Extract the (x, y) coordinate from the center of the cell holding the provided text.  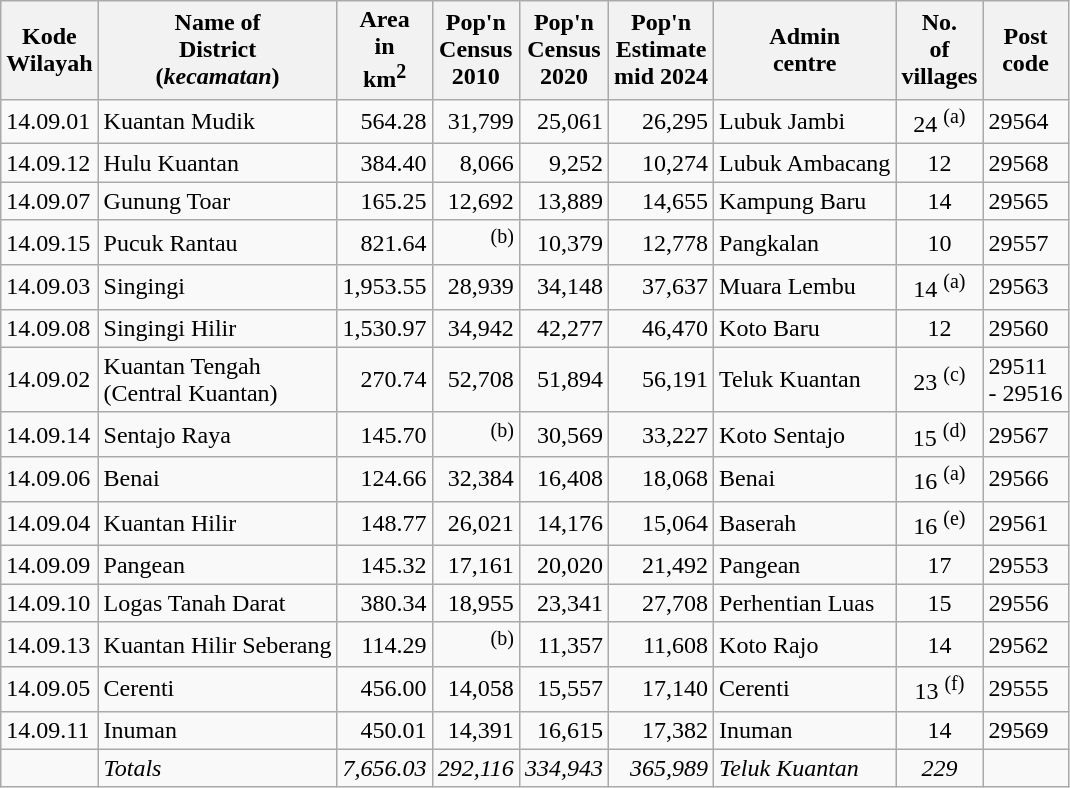
51,894 (564, 380)
124.66 (384, 480)
Totals (218, 768)
Singingi (218, 288)
Perhentian Luas (805, 603)
Kuantan Hilir Seberang (218, 644)
11,608 (660, 644)
15,557 (564, 690)
10 (940, 242)
384.40 (384, 163)
Name ofDistrict(kecamatan) (218, 50)
1,530.97 (384, 328)
14.09.15 (50, 242)
13 (f) (940, 690)
16,615 (564, 730)
Lubuk Ambacang (805, 163)
14 (a) (940, 288)
14.09.05 (50, 690)
18,068 (660, 480)
29560 (1026, 328)
14.09.01 (50, 122)
24 (a) (940, 122)
Admin centre (805, 50)
56,191 (660, 380)
12,692 (476, 201)
14.09.06 (50, 480)
Pucuk Rantau (218, 242)
31,799 (476, 122)
46,470 (660, 328)
Gunung Toar (218, 201)
148.77 (384, 524)
292,116 (476, 768)
17,140 (660, 690)
1,953.55 (384, 288)
29556 (1026, 603)
29567 (1026, 434)
23,341 (564, 603)
29566 (1026, 480)
Kuantan Tengah (Central Kuantan) (218, 380)
Koto Rajo (805, 644)
9,252 (564, 163)
29565 (1026, 201)
564.28 (384, 122)
821.64 (384, 242)
12,778 (660, 242)
14.09.14 (50, 434)
34,148 (564, 288)
Pangkalan (805, 242)
29553 (1026, 565)
14.09.11 (50, 730)
Kode Wilayah (50, 50)
21,492 (660, 565)
14.09.08 (50, 328)
14.09.07 (50, 201)
14,176 (564, 524)
Koto Baru (805, 328)
34,942 (476, 328)
29561 (1026, 524)
145.70 (384, 434)
29564 (1026, 122)
33,227 (660, 434)
Muara Lembu (805, 288)
29563 (1026, 288)
Pop'nCensus2010 (476, 50)
229 (940, 768)
7,656.03 (384, 768)
17,161 (476, 565)
15 (d) (940, 434)
15 (940, 603)
Hulu Kuantan (218, 163)
14.09.13 (50, 644)
Postcode (1026, 50)
11,357 (564, 644)
29568 (1026, 163)
14,391 (476, 730)
29511- 29516 (1026, 380)
29569 (1026, 730)
14.09.10 (50, 603)
Logas Tanah Darat (218, 603)
380.34 (384, 603)
52,708 (476, 380)
456.00 (384, 690)
10,379 (564, 242)
145.32 (384, 565)
17 (940, 565)
37,637 (660, 288)
Kuantan Hilir (218, 524)
14,058 (476, 690)
14,655 (660, 201)
14.09.02 (50, 380)
450.01 (384, 730)
16,408 (564, 480)
27,708 (660, 603)
Baserah (805, 524)
365,989 (660, 768)
30,569 (564, 434)
14.09.12 (50, 163)
14.09.09 (50, 565)
29557 (1026, 242)
14.09.03 (50, 288)
Singingi Hilir (218, 328)
17,382 (660, 730)
Sentajo Raya (218, 434)
Pop'nCensus2020 (564, 50)
Area inkm2 (384, 50)
Pop'nEstimatemid 2024 (660, 50)
16 (e) (940, 524)
8,066 (476, 163)
28,939 (476, 288)
334,943 (564, 768)
114.29 (384, 644)
42,277 (564, 328)
18,955 (476, 603)
14.09.04 (50, 524)
270.74 (384, 380)
Kampung Baru (805, 201)
25,061 (564, 122)
No.ofvillages (940, 50)
16 (a) (940, 480)
10,274 (660, 163)
32,384 (476, 480)
Kuantan Mudik (218, 122)
29562 (1026, 644)
Koto Sentajo (805, 434)
Lubuk Jambi (805, 122)
26,021 (476, 524)
29555 (1026, 690)
26,295 (660, 122)
23 (c) (940, 380)
165.25 (384, 201)
20,020 (564, 565)
13,889 (564, 201)
15,064 (660, 524)
